From the cell containing the given text, extract its center point as (X, Y) coordinate. 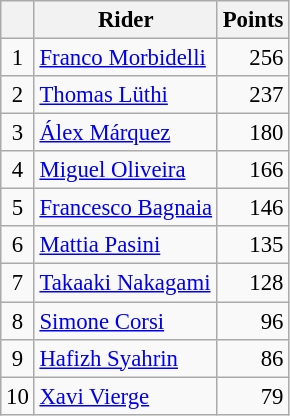
Miguel Oliveira (126, 170)
79 (252, 396)
128 (252, 283)
2 (18, 95)
237 (252, 95)
180 (252, 133)
96 (252, 321)
Simone Corsi (126, 321)
9 (18, 358)
Points (252, 20)
86 (252, 358)
7 (18, 283)
Álex Márquez (126, 133)
1 (18, 58)
8 (18, 321)
166 (252, 170)
Rider (126, 20)
256 (252, 58)
5 (18, 208)
135 (252, 245)
Franco Morbidelli (126, 58)
3 (18, 133)
Thomas Lüthi (126, 95)
10 (18, 396)
Takaaki Nakagami (126, 283)
Hafizh Syahrin (126, 358)
Xavi Vierge (126, 396)
Francesco Bagnaia (126, 208)
4 (18, 170)
6 (18, 245)
Mattia Pasini (126, 245)
146 (252, 208)
